From the cell containing the given text, extract its center point as (X, Y) coordinate. 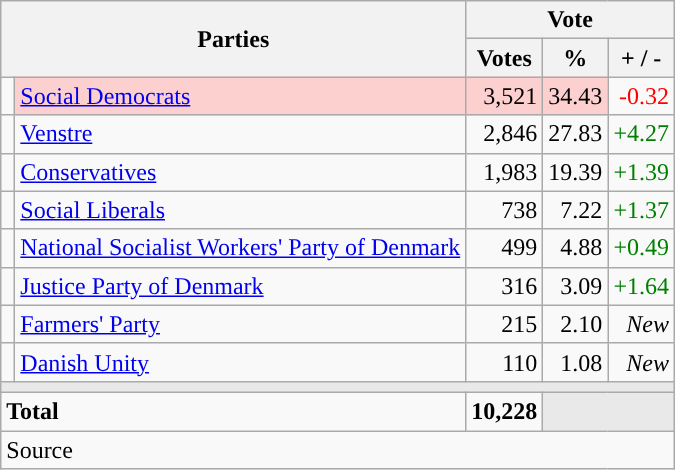
Votes (504, 58)
+1.37 (642, 210)
Total (234, 411)
+ / - (642, 58)
Parties (234, 39)
Venstre (240, 134)
Social Democrats (240, 96)
738 (504, 210)
1.08 (576, 362)
+1.64 (642, 286)
National Socialist Workers' Party of Denmark (240, 248)
7.22 (576, 210)
% (576, 58)
Farmers' Party (240, 324)
2,846 (504, 134)
4.88 (576, 248)
Source (338, 449)
499 (504, 248)
10,228 (504, 411)
-0.32 (642, 96)
Social Liberals (240, 210)
+1.39 (642, 172)
1,983 (504, 172)
+4.27 (642, 134)
215 (504, 324)
27.83 (576, 134)
Conservatives (240, 172)
19.39 (576, 172)
3.09 (576, 286)
Justice Party of Denmark (240, 286)
110 (504, 362)
316 (504, 286)
3,521 (504, 96)
Danish Unity (240, 362)
+0.49 (642, 248)
2.10 (576, 324)
Vote (570, 20)
34.43 (576, 96)
